For the text-containing cell, return its midpoint in (x, y) coordinate format. 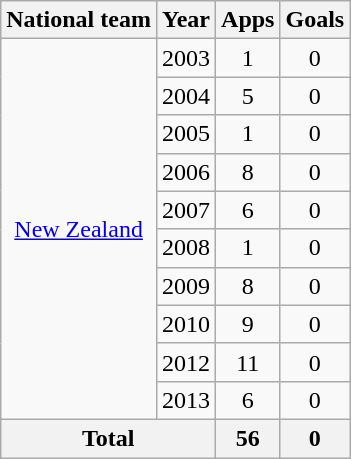
2013 (186, 400)
2003 (186, 58)
Year (186, 20)
Total (108, 438)
2005 (186, 134)
5 (248, 96)
2006 (186, 172)
56 (248, 438)
2007 (186, 210)
2004 (186, 96)
Goals (315, 20)
2009 (186, 286)
New Zealand (79, 230)
11 (248, 362)
2012 (186, 362)
9 (248, 324)
Apps (248, 20)
2008 (186, 248)
2010 (186, 324)
National team (79, 20)
